From the cell containing the given text, extract its center point as [x, y] coordinate. 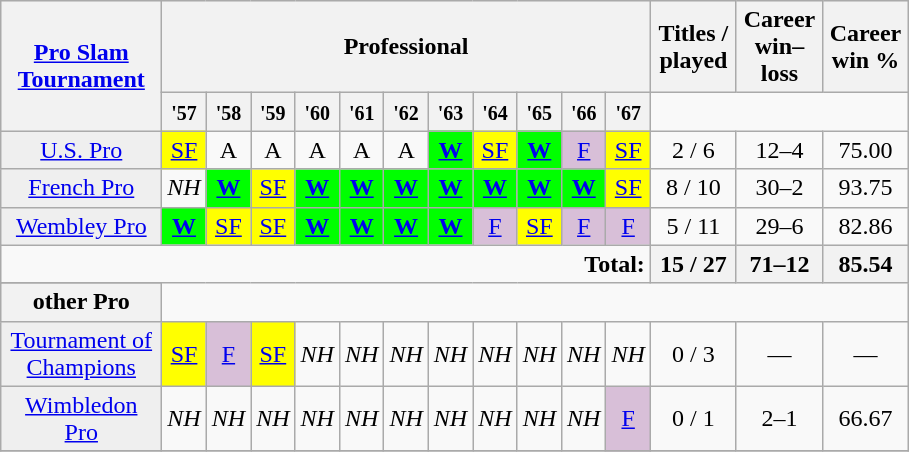
15 / 27 [693, 264]
Career win % [865, 47]
29–6 [779, 226]
Pro Slam Tournament [82, 66]
85.54 [865, 264]
5 / 11 [693, 226]
U.S. Pro [82, 150]
'66 [584, 112]
12–4 [779, 150]
'62 [406, 112]
'63 [450, 112]
71–12 [779, 264]
2 / 6 [693, 150]
'65 [539, 112]
'61 [361, 112]
'64 [495, 112]
75.00 [865, 150]
'67 [628, 112]
Wembley Pro [82, 226]
8 / 10 [693, 188]
93.75 [865, 188]
French Pro [82, 188]
Wimbledon Pro [82, 418]
82.86 [865, 226]
'57 [184, 112]
'58 [228, 112]
Titles / played [693, 47]
Career win–loss [779, 47]
Professional [406, 47]
'59 [273, 112]
Total: [326, 264]
66.67 [865, 418]
30–2 [779, 188]
2–1 [779, 418]
other Pro [82, 302]
'60 [317, 112]
0 / 1 [693, 418]
0 / 3 [693, 354]
Tournament of Champions [82, 354]
